Identify which cell holds the provided text, then report its (x, y) central coordinate. 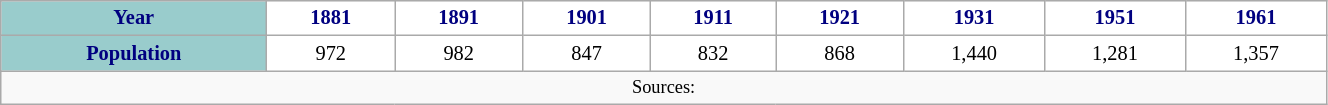
972 (331, 54)
1881 (331, 18)
1,357 (1256, 54)
1911 (714, 18)
Sources: (664, 88)
1921 (840, 18)
1951 (1116, 18)
1961 (1256, 18)
1891 (459, 18)
982 (459, 54)
832 (714, 54)
847 (587, 54)
1,440 (974, 54)
1901 (587, 18)
Population (134, 54)
868 (840, 54)
Year (134, 18)
1931 (974, 18)
1,281 (1116, 54)
